Search for the cell housing the specified text and yield its (x, y) center coordinate. 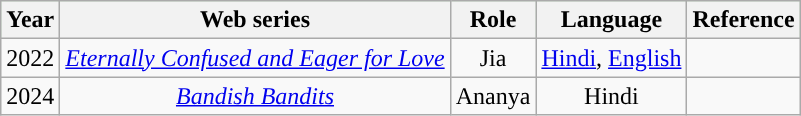
Year (30, 20)
Role (493, 20)
2024 (30, 96)
Language (612, 20)
Reference (744, 20)
Hindi, English (612, 58)
Hindi (612, 96)
Jia (493, 58)
Web series (255, 20)
Ananya (493, 96)
2022 (30, 58)
Bandish Bandits (255, 96)
Eternally Confused and Eager for Love (255, 58)
